Extract the [X, Y] coordinate from the center of the cell holding the provided text.  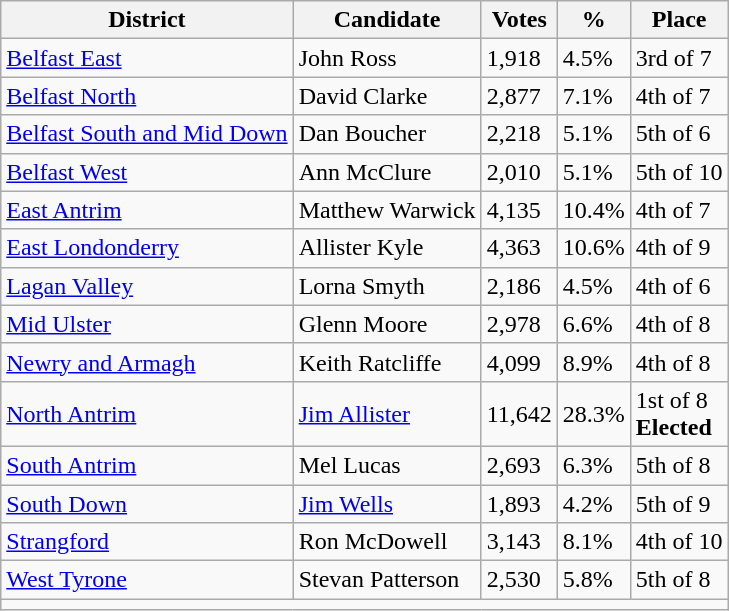
4,099 [519, 362]
Allister Kyle [387, 248]
Place [679, 20]
4.2% [594, 503]
Glenn Moore [387, 324]
11,642 [519, 414]
Ann McClure [387, 172]
Belfast West [147, 172]
4th of 6 [679, 286]
South Antrim [147, 465]
3rd of 7 [679, 58]
Ron McDowell [387, 542]
David Clarke [387, 96]
10.4% [594, 210]
Matthew Warwick [387, 210]
3,143 [519, 542]
Belfast North [147, 96]
2,010 [519, 172]
Keith Ratcliffe [387, 362]
District [147, 20]
5th of 6 [679, 134]
28.3% [594, 414]
4th of 10 [679, 542]
South Down [147, 503]
John Ross [387, 58]
West Tyrone [147, 580]
6.3% [594, 465]
2,218 [519, 134]
5th of 9 [679, 503]
6.6% [594, 324]
8.1% [594, 542]
Mid Ulster [147, 324]
Belfast East [147, 58]
1,893 [519, 503]
North Antrim [147, 414]
Votes [519, 20]
Lorna Smyth [387, 286]
2,978 [519, 324]
2,693 [519, 465]
Strangford [147, 542]
Jim Allister [387, 414]
4,135 [519, 210]
Jim Wells [387, 503]
Dan Boucher [387, 134]
5.8% [594, 580]
East Londonderry [147, 248]
East Antrim [147, 210]
% [594, 20]
Belfast South and Mid Down [147, 134]
Newry and Armagh [147, 362]
4,363 [519, 248]
Stevan Patterson [387, 580]
1,918 [519, 58]
1st of 8Elected [679, 414]
Mel Lucas [387, 465]
2,530 [519, 580]
7.1% [594, 96]
Candidate [387, 20]
5th of 10 [679, 172]
2,877 [519, 96]
10.6% [594, 248]
4th of 9 [679, 248]
Lagan Valley [147, 286]
2,186 [519, 286]
8.9% [594, 362]
